Locate the cell with the specified text and output its (x, y) center coordinate. 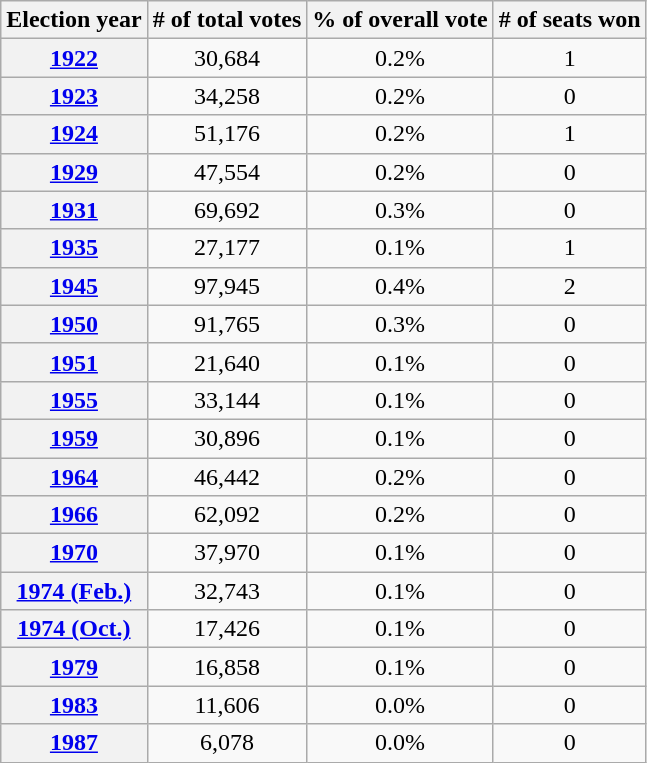
32,743 (227, 591)
69,692 (227, 210)
1923 (74, 96)
97,945 (227, 286)
1935 (74, 248)
# of seats won (570, 20)
21,640 (227, 362)
2 (570, 286)
1983 (74, 705)
17,426 (227, 629)
1931 (74, 210)
1959 (74, 438)
34,258 (227, 96)
11,606 (227, 705)
6,078 (227, 743)
37,970 (227, 553)
1970 (74, 553)
1924 (74, 134)
16,858 (227, 667)
30,684 (227, 58)
1945 (74, 286)
1922 (74, 58)
30,896 (227, 438)
46,442 (227, 477)
47,554 (227, 172)
33,144 (227, 400)
1966 (74, 515)
0.4% (400, 286)
1951 (74, 362)
Election year (74, 20)
62,092 (227, 515)
1974 (Feb.) (74, 591)
1929 (74, 172)
# of total votes (227, 20)
% of overall vote (400, 20)
91,765 (227, 324)
1964 (74, 477)
1955 (74, 400)
1987 (74, 743)
1979 (74, 667)
1950 (74, 324)
27,177 (227, 248)
1974 (Oct.) (74, 629)
51,176 (227, 134)
